Search for the cell housing the specified text and yield its [x, y] center coordinate. 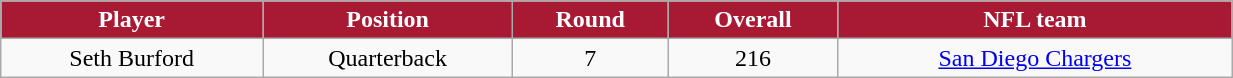
Overall [753, 20]
Round [590, 20]
NFL team [1034, 20]
Seth Burford [132, 58]
San Diego Chargers [1034, 58]
Position [388, 20]
7 [590, 58]
216 [753, 58]
Quarterback [388, 58]
Player [132, 20]
